Detect which cell encompasses the target text, then output its [X, Y] center coordinate. 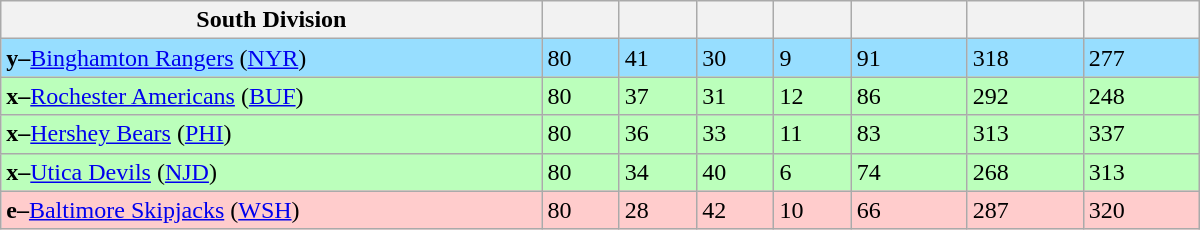
30 [736, 58]
41 [658, 58]
31 [736, 96]
292 [1025, 96]
y–Binghamton Rangers (NYR) [272, 58]
34 [658, 172]
318 [1025, 58]
40 [736, 172]
83 [909, 134]
x–Rochester Americans (BUF) [272, 96]
248 [1141, 96]
37 [658, 96]
e–Baltimore Skipjacks (WSH) [272, 210]
320 [1141, 210]
268 [1025, 172]
x–Utica Devils (NJD) [272, 172]
33 [736, 134]
12 [812, 96]
277 [1141, 58]
South Division [272, 20]
66 [909, 210]
9 [812, 58]
36 [658, 134]
11 [812, 134]
28 [658, 210]
287 [1025, 210]
337 [1141, 134]
6 [812, 172]
x–Hershey Bears (PHI) [272, 134]
91 [909, 58]
42 [736, 210]
86 [909, 96]
10 [812, 210]
74 [909, 172]
